Find where the given text appears and provide that cell's center as (X, Y) coordinate. 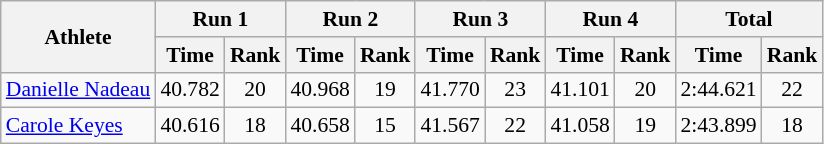
41.058 (580, 126)
Run 3 (480, 19)
40.782 (190, 90)
2:43.899 (718, 126)
40.968 (320, 90)
23 (516, 90)
Run 2 (350, 19)
40.658 (320, 126)
Carole Keyes (78, 126)
Total (748, 19)
41.770 (450, 90)
41.567 (450, 126)
15 (386, 126)
2:44.621 (718, 90)
Run 4 (610, 19)
Athlete (78, 36)
40.616 (190, 126)
Danielle Nadeau (78, 90)
Run 1 (220, 19)
41.101 (580, 90)
